Scan for the cell matching the given text and deliver its [x, y] coordinate at center. 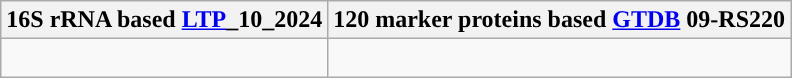
120 marker proteins based GTDB 09-RS220 [560, 20]
16S rRNA based LTP_10_2024 [164, 20]
